Capture the cell that displays the provided text and extract its [X, Y] central coordinate. 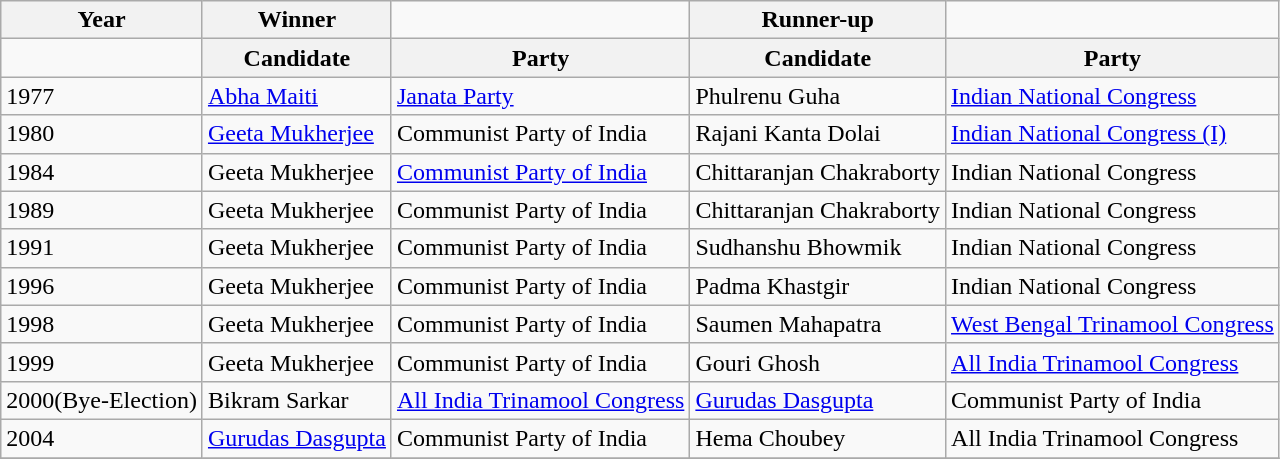
Saumen Mahapatra [818, 324]
Bikram Sarkar [296, 400]
Indian National Congress (I) [1113, 134]
Hema Choubey [818, 438]
Janata Party [540, 96]
Rajani Kanta Dolai [818, 134]
2004 [102, 438]
1998 [102, 324]
Padma Khastgir [818, 286]
Runner-up [818, 20]
Year [102, 20]
West Bengal Trinamool Congress [1113, 324]
1977 [102, 96]
Gouri Ghosh [818, 362]
1991 [102, 248]
2000(Bye-Election) [102, 400]
1980 [102, 134]
1984 [102, 172]
1999 [102, 362]
1989 [102, 210]
1996 [102, 286]
Winner [296, 20]
Phulrenu Guha [818, 96]
Sudhanshu Bhowmik [818, 248]
Abha Maiti [296, 96]
